Capture the cell that displays the provided text and extract its (x, y) central coordinate. 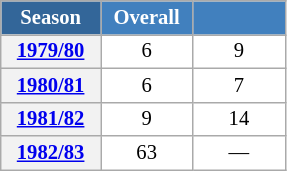
1981/82 (51, 119)
7 (239, 85)
Overall (146, 17)
Season (51, 17)
63 (146, 153)
— (239, 153)
1979/80 (51, 51)
14 (239, 119)
1980/81 (51, 85)
1982/83 (51, 153)
